Output the (x, y) coordinate of the center of the cell containing the given text.  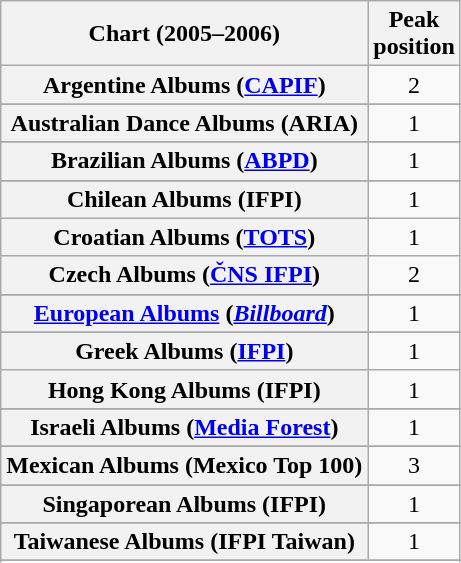
Singaporean Albums (IFPI) (184, 503)
Hong Kong Albums (IFPI) (184, 389)
Israeli Albums (Media Forest) (184, 427)
Chilean Albums (IFPI) (184, 199)
Chart (2005–2006) (184, 34)
Mexican Albums (Mexico Top 100) (184, 465)
Croatian Albums (TOTS) (184, 237)
3 (414, 465)
Australian Dance Albums (ARIA) (184, 123)
Brazilian Albums (ABPD) (184, 161)
Taiwanese Albums (IFPI Taiwan) (184, 542)
Argentine Albums (CAPIF) (184, 85)
European Albums (Billboard) (184, 313)
Czech Albums (ČNS IFPI) (184, 275)
Greek Albums (IFPI) (184, 351)
Peakposition (414, 34)
